Capture the cell that displays the provided text and extract its (x, y) central coordinate. 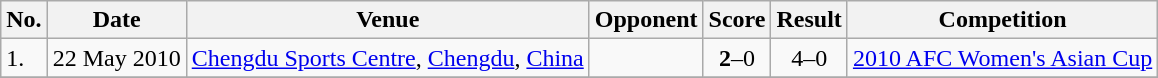
4–0 (809, 58)
22 May 2010 (116, 58)
1. (24, 58)
2–0 (737, 58)
Result (809, 20)
Opponent (646, 20)
Date (116, 20)
Competition (1002, 20)
Venue (388, 20)
Chengdu Sports Centre, Chengdu, China (388, 58)
Score (737, 20)
2010 AFC Women's Asian Cup (1002, 58)
No. (24, 20)
